Capture the cell that displays the provided text and extract its (x, y) central coordinate. 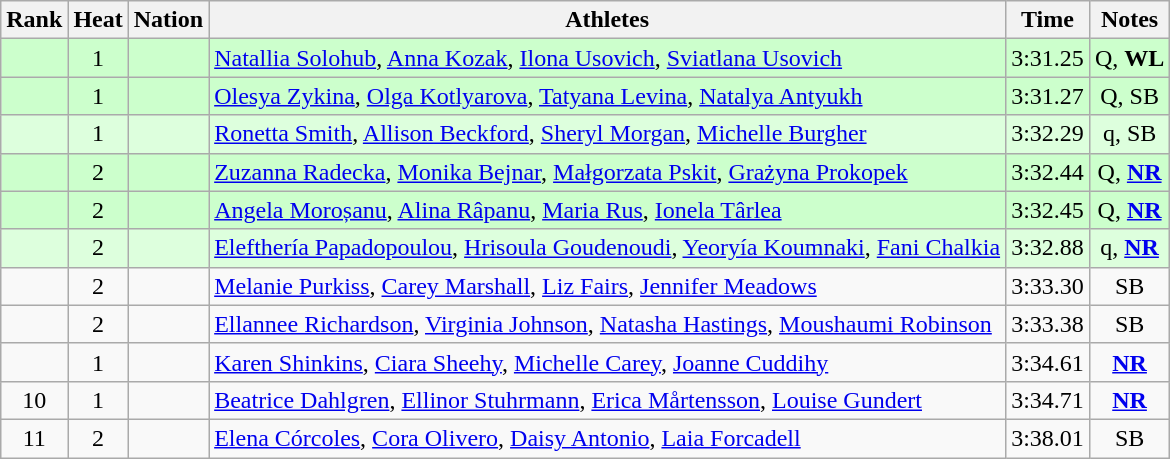
Karen Shinkins, Ciara Sheehy, Michelle Carey, Joanne Cuddihy (608, 362)
3:31.27 (1048, 96)
Beatrice Dahlgren, Ellinor Stuhrmann, Erica Mårtensson, Louise Gundert (608, 400)
Ronetta Smith, Allison Beckford, Sheryl Morgan, Michelle Burgher (608, 134)
Elefthería Papadopoulou, Hrisoula Goudenoudi, Yeoryía Koumnaki, Fani Chalkia (608, 248)
q, SB (1129, 134)
Notes (1129, 20)
Ellannee Richardson, Virginia Johnson, Natasha Hastings, Moushaumi Robinson (608, 324)
Elena Córcoles, Cora Olivero, Daisy Antonio, Laia Forcadell (608, 438)
Heat (98, 20)
Rank (34, 20)
3:32.88 (1048, 248)
Natallia Solohub, Anna Kozak, Ilona Usovich, Sviatlana Usovich (608, 58)
Q, WL (1129, 58)
3:32.45 (1048, 210)
Athletes (608, 20)
Angela Moroșanu, Alina Râpanu, Maria Rus, Ionela Târlea (608, 210)
Time (1048, 20)
Q, SB (1129, 96)
10 (34, 400)
3:32.29 (1048, 134)
Olesya Zykina, Olga Kotlyarova, Tatyana Levina, Natalya Antyukh (608, 96)
q, NR (1129, 248)
11 (34, 438)
3:38.01 (1048, 438)
3:34.71 (1048, 400)
3:31.25 (1048, 58)
3:32.44 (1048, 172)
3:33.38 (1048, 324)
3:33.30 (1048, 286)
3:34.61 (1048, 362)
Melanie Purkiss, Carey Marshall, Liz Fairs, Jennifer Meadows (608, 286)
Zuzanna Radecka, Monika Bejnar, Małgorzata Pskit, Grażyna Prokopek (608, 172)
Nation (168, 20)
